Locate the cell with the specified text and output its [x, y] center coordinate. 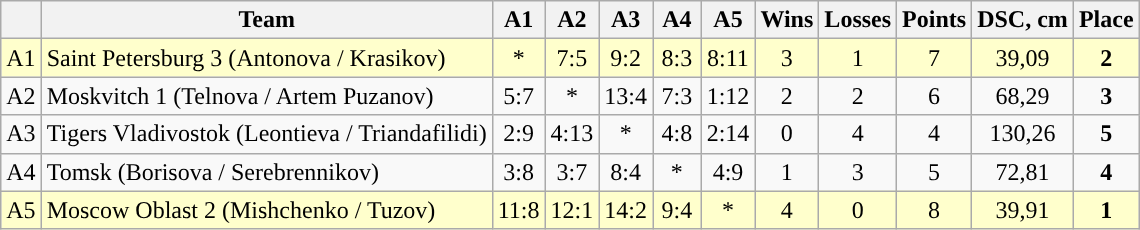
68,29 [1023, 96]
12:1 [572, 210]
Place [1106, 20]
72,81 [1023, 172]
8:4 [626, 172]
39,91 [1023, 210]
3:7 [572, 172]
DSC, cm [1023, 20]
8:3 [678, 58]
3:8 [518, 172]
6 [934, 96]
4:13 [572, 134]
130,26 [1023, 134]
8 [934, 210]
4:9 [728, 172]
Moskvitch 1 (Telnova / Artem Puzanov) [266, 96]
Moscow Oblast 2 (Mishchenko / Tuzov) [266, 210]
8:11 [728, 58]
Losses [858, 20]
Tomsk (Borisova / Serebrennikov) [266, 172]
7 [934, 58]
7:3 [678, 96]
9:4 [678, 210]
9:2 [626, 58]
Saint Petersburg 3 (Antonova / Krasikov) [266, 58]
Team [266, 20]
1:12 [728, 96]
39,09 [1023, 58]
Tigers Vladivostok (Leontieva / Triandafilidi) [266, 134]
Points [934, 20]
14:2 [626, 210]
5:7 [518, 96]
11:8 [518, 210]
7:5 [572, 58]
2:14 [728, 134]
Wins [787, 20]
13:4 [626, 96]
4:8 [678, 134]
2:9 [518, 134]
